From the cell containing the given text, extract its center point as [x, y] coordinate. 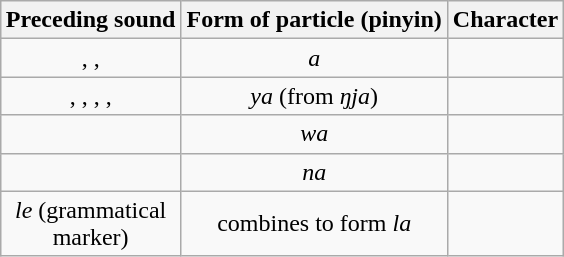
Preceding sound [90, 20]
, , , , [90, 96]
Character [505, 20]
combines to form la [314, 224]
Form of particle (pinyin) [314, 20]
a [314, 58]
na [314, 172]
wa [314, 134]
le (grammaticalmarker) [90, 224]
, , [90, 58]
ya (from ŋja) [314, 96]
